Capture the cell that displays the provided text and extract its (X, Y) central coordinate. 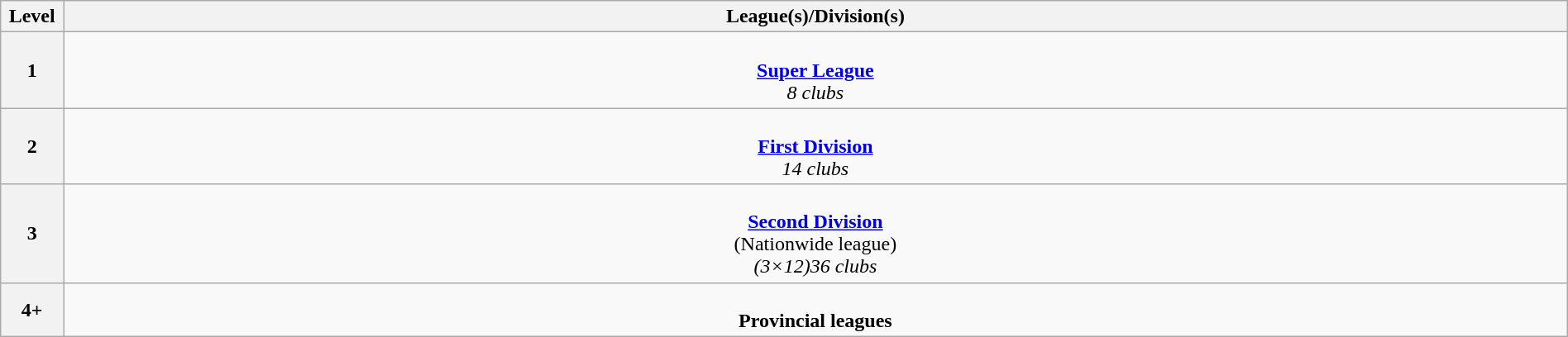
2 (32, 146)
3 (32, 233)
League(s)/Division(s) (815, 17)
Provincial leagues (815, 309)
1 (32, 70)
First Division 14 clubs (815, 146)
Level (32, 17)
Second Division (Nationwide league) (3×12)36 clubs (815, 233)
Super League 8 clubs (815, 70)
4+ (32, 309)
